Scan for the cell matching the given text and deliver its [X, Y] coordinate at center. 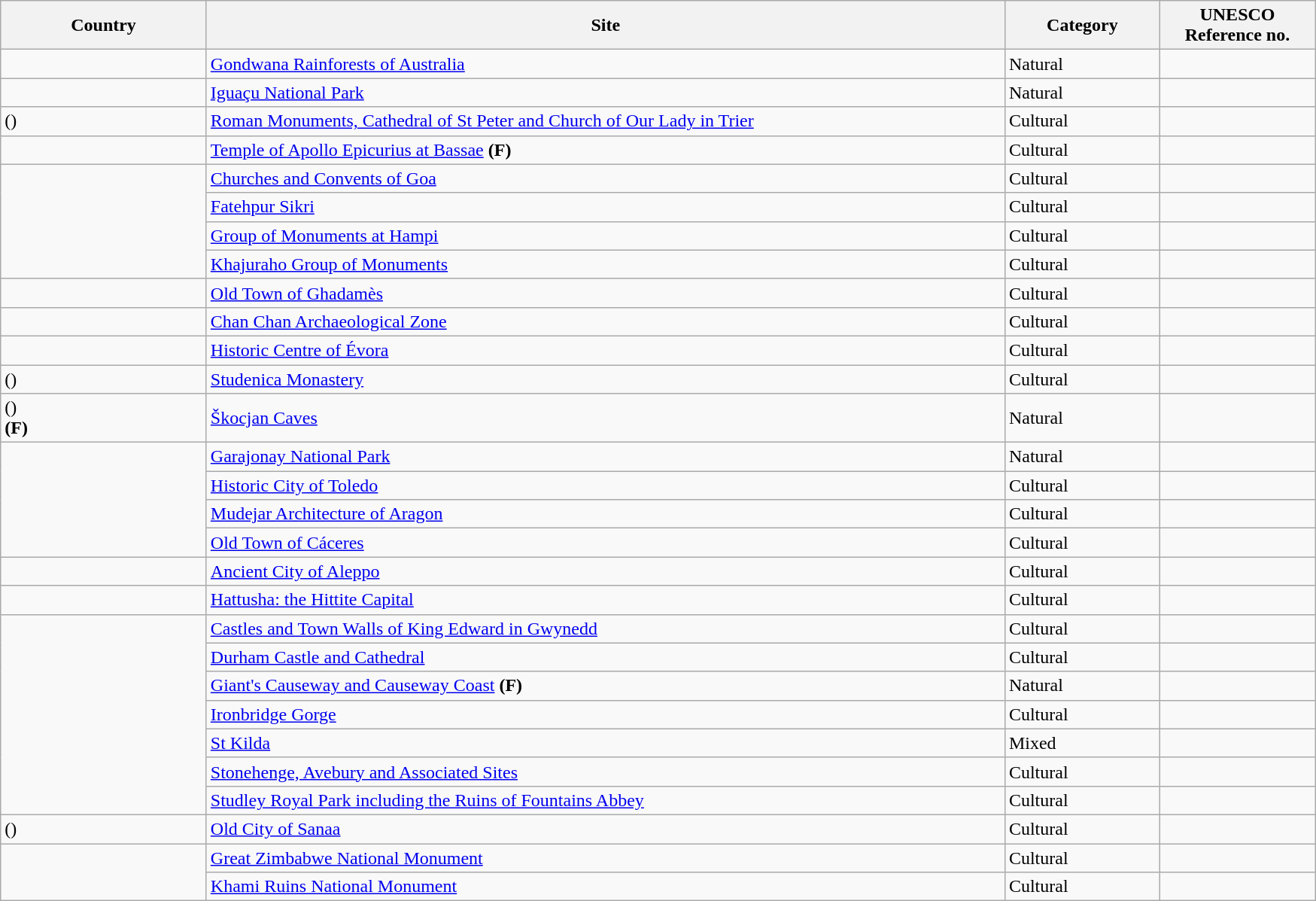
Durham Castle and Cathedral [605, 657]
UNESCO Reference no. [1237, 26]
Khami Ruins National Monument [605, 887]
Category [1082, 26]
() (F) [104, 419]
Historic Centre of Évora [605, 350]
Churches and Convents of Goa [605, 178]
Khajuraho Group of Monuments [605, 264]
Old Town of Cáceres [605, 543]
Roman Monuments, Cathedral of St Peter and Church of Our Lady in Trier [605, 121]
Fatehpur Sikri [605, 207]
Garajonay National Park [605, 457]
Iguaçu National Park [605, 93]
Old City of Sanaa [605, 829]
Giant's Causeway and Causeway Coast (F) [605, 686]
Mudejar Architecture of Aragon [605, 514]
Group of Monuments at Hampi [605, 236]
Škocjan Caves [605, 419]
Hattusha: the Hittite Capital [605, 600]
Castles and Town Walls of King Edward in Gwynedd [605, 629]
Stonehenge, Avebury and Associated Sites [605, 772]
Old Town of Ghadamès [605, 293]
Ancient City of Aleppo [605, 571]
Site [605, 26]
Mixed [1082, 743]
St Kilda [605, 743]
Historic City of Toledo [605, 486]
Gondwana Rainforests of Australia [605, 64]
Chan Chan Archaeological Zone [605, 321]
Studenica Monastery [605, 379]
Great Zimbabwe National Monument [605, 857]
Temple of Apollo Epicurius at Bassae (F) [605, 150]
Ironbridge Gorge [605, 714]
Country [104, 26]
Studley Royal Park including the Ruins of Fountains Abbey [605, 800]
